Locate the cell with the specified text and output its [X, Y] center coordinate. 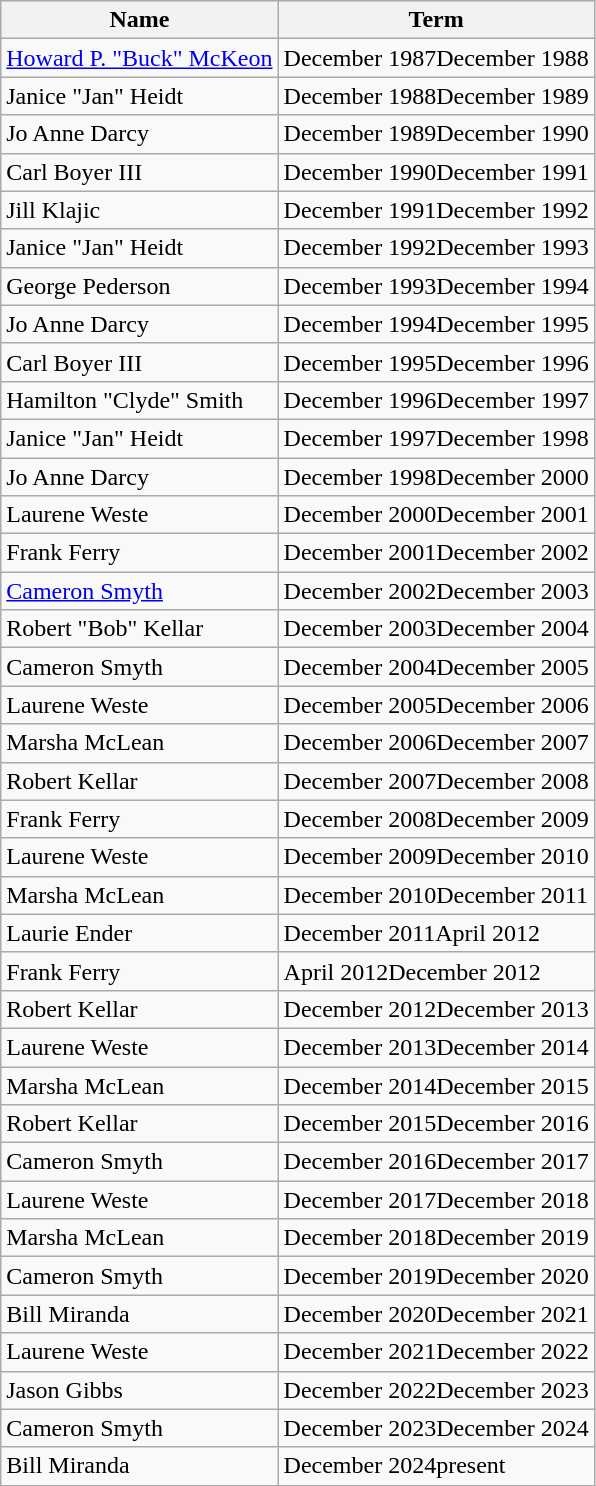
December 2015December 2016 [436, 1124]
Howard P. "Buck" McKeon [140, 58]
December 2001December 2002 [436, 553]
December 2006December 2007 [436, 743]
December 2009December 2010 [436, 857]
December 1987December 1988 [436, 58]
December 2002December 2003 [436, 591]
December 2016December 2017 [436, 1162]
December 2024present [436, 1466]
December 2005December 2006 [436, 705]
Robert "Bob" Kellar [140, 629]
December 2022December 2023 [436, 1390]
December 1988December 1989 [436, 96]
December 2023December 2024 [436, 1428]
December 1998December 2000 [436, 477]
Jill Klajic [140, 210]
December 2021December 2022 [436, 1352]
April 2012December 2012 [436, 971]
December 2010December 2011 [436, 895]
December 1993December 1994 [436, 286]
December 1989December 1990 [436, 134]
December 2008December 2009 [436, 819]
December 2017December 2018 [436, 1200]
December 1992December 1993 [436, 248]
December 2004December 2005 [436, 667]
December 1996December 1997 [436, 400]
George Pederson [140, 286]
December 2000December 2001 [436, 515]
Jason Gibbs [140, 1390]
December 2003December 2004 [436, 629]
December 2011April 2012 [436, 933]
December 1997December 1998 [436, 438]
December 1994December 1995 [436, 324]
Term [436, 20]
December 1991December 1992 [436, 210]
December 2020December 2021 [436, 1314]
Name [140, 20]
Hamilton "Clyde" Smith [140, 400]
December 2012December 2013 [436, 1009]
December 2007December 2008 [436, 781]
December 2014December 2015 [436, 1085]
December 1995December 1996 [436, 362]
December 2019December 2020 [436, 1276]
December 2018December 2019 [436, 1238]
December 2013December 2014 [436, 1047]
Laurie Ender [140, 933]
December 1990December 1991 [436, 172]
